Output the [X, Y] coordinate of the center of the cell containing the given text.  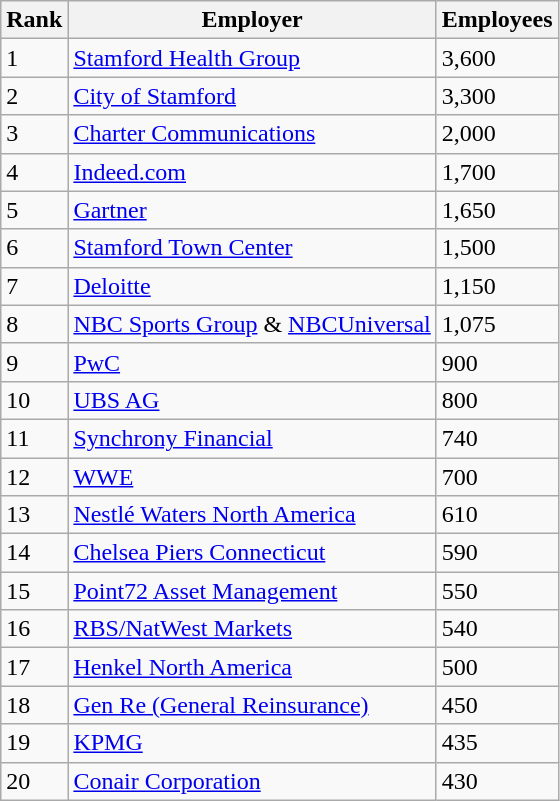
450 [497, 705]
500 [497, 667]
KPMG [252, 743]
12 [34, 477]
Gen Re (General Reinsurance) [252, 705]
Deloitte [252, 286]
15 [34, 591]
10 [34, 400]
1,500 [497, 248]
800 [497, 400]
18 [34, 705]
3,600 [497, 58]
RBS/NatWest Markets [252, 629]
590 [497, 553]
Employer [252, 20]
6 [34, 248]
11 [34, 438]
1,075 [497, 324]
Point72 Asset Management [252, 591]
435 [497, 743]
Chelsea Piers Connecticut [252, 553]
20 [34, 781]
3,300 [497, 96]
Stamford Health Group [252, 58]
WWE [252, 477]
900 [497, 362]
Employees [497, 20]
3 [34, 134]
1 [34, 58]
7 [34, 286]
740 [497, 438]
Nestlé Waters North America [252, 515]
700 [497, 477]
Stamford Town Center [252, 248]
5 [34, 210]
16 [34, 629]
19 [34, 743]
1,700 [497, 172]
Gartner [252, 210]
8 [34, 324]
2,000 [497, 134]
1,150 [497, 286]
17 [34, 667]
430 [497, 781]
Rank [34, 20]
4 [34, 172]
1,650 [497, 210]
City of Stamford [252, 96]
540 [497, 629]
Conair Corporation [252, 781]
Indeed.com [252, 172]
2 [34, 96]
13 [34, 515]
NBC Sports Group & NBCUniversal [252, 324]
14 [34, 553]
PwC [252, 362]
9 [34, 362]
610 [497, 515]
UBS AG [252, 400]
Charter Communications [252, 134]
Henkel North America [252, 667]
Synchrony Financial [252, 438]
550 [497, 591]
